Scan for the cell matching the given text and deliver its [X, Y] coordinate at center. 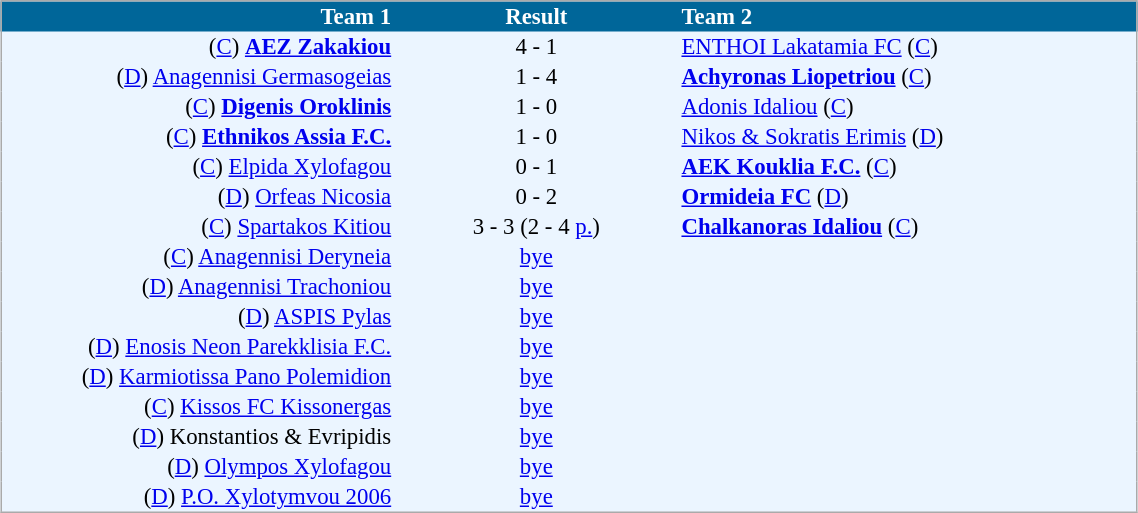
0 - 2 [536, 197]
0 - 1 [536, 167]
Result [536, 16]
4 - 1 [536, 47]
Team 1 [197, 16]
(C) Digenis Oroklinis [197, 107]
(D) Konstantios & Evripidis [197, 437]
(D) Orfeas Nicosia [197, 197]
(D) Enosis Neon Parekklisia F.C. [197, 347]
(C) Kissos FC Kissonergas [197, 407]
(C) AEZ Zakakiou [197, 47]
(C) Elpida Xylofagou [197, 167]
(D) Anagennisi Germasogeias [197, 77]
(D) Karmiotissa Pano Polemidion [197, 377]
Nikos & Sokratis Erimis (D) [908, 137]
ENTHOI Lakatamia FC (C) [908, 47]
(D) Anagennisi Trachoniou [197, 287]
(D) P.O. Xylotymvou 2006 [197, 497]
Adonis Idaliou (C) [908, 107]
1 - 4 [536, 77]
(C) Spartakos Kitiou [197, 227]
Ormideia FC (D) [908, 197]
Chalkanoras Idaliou (C) [908, 227]
3 - 3 (2 - 4 p.) [536, 227]
(C) Ethnikos Assia F.C. [197, 137]
Team 2 [908, 16]
(C) Anagennisi Deryneia [197, 257]
(D) Olympos Xylofagou [197, 467]
AEK Kouklia F.C. (C) [908, 167]
(D) ASPIS Pylas [197, 317]
Achyronas Liopetriou (C) [908, 77]
